Determine the [x, y] coordinate at the center of the cell enclosing the given text.  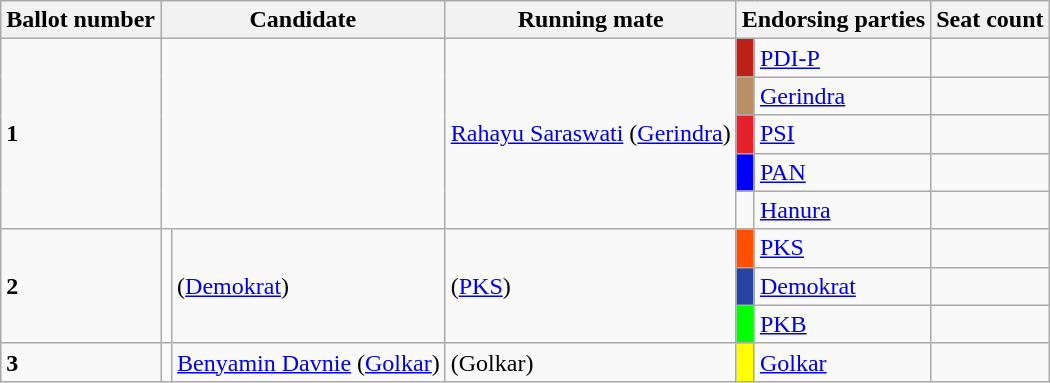
Ballot number [81, 20]
3 [81, 362]
PDI-P [842, 58]
(Demokrat) [309, 286]
Endorsing parties [833, 20]
Candidate [302, 20]
Gerindra [842, 96]
Hanura [842, 210]
PAN [842, 172]
2 [81, 286]
1 [81, 134]
(Golkar) [590, 362]
PKB [842, 324]
Running mate [590, 20]
Golkar [842, 362]
Seat count [990, 20]
(PKS) [590, 286]
Rahayu Saraswati (Gerindra) [590, 134]
PKS [842, 248]
Demokrat [842, 286]
Benyamin Davnie (Golkar) [309, 362]
PSI [842, 134]
